Identify which cell holds the provided text, then report its [x, y] central coordinate. 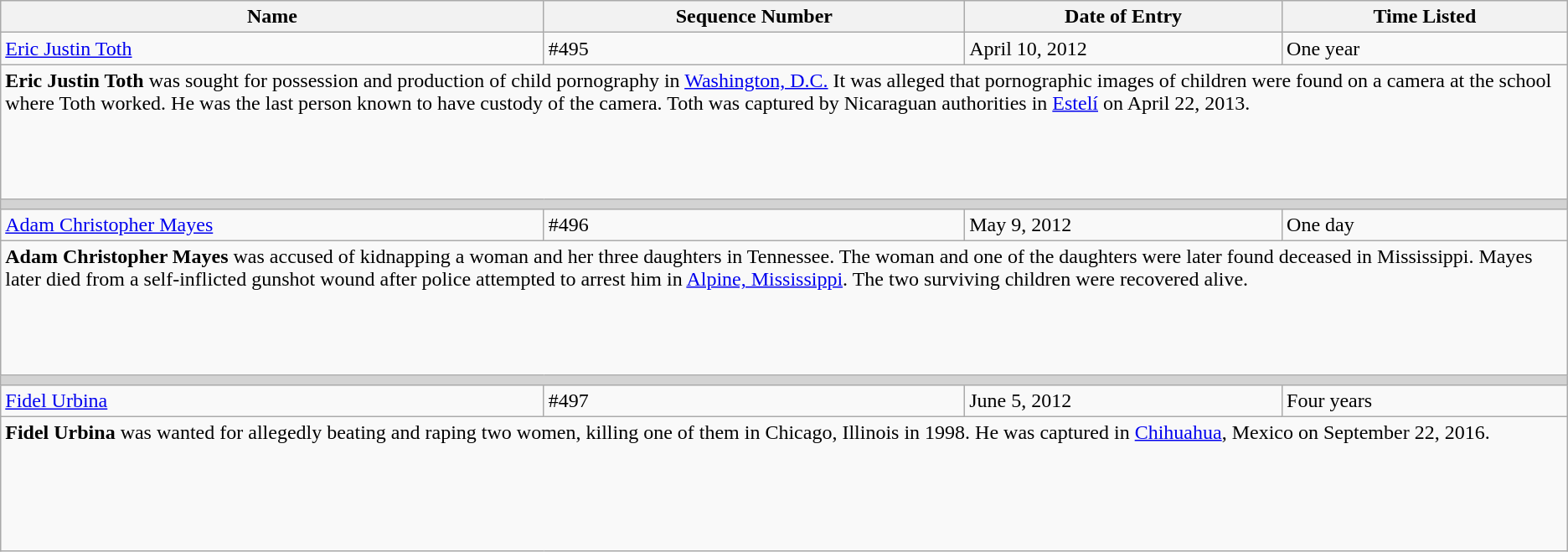
Fidel Urbina [272, 400]
Adam Christopher Mayes [272, 224]
Sequence Number [754, 17]
#495 [754, 49]
Four years [1426, 400]
One day [1426, 224]
Time Listed [1426, 17]
Name [272, 17]
June 5, 2012 [1124, 400]
May 9, 2012 [1124, 224]
Eric Justin Toth [272, 49]
#497 [754, 400]
April 10, 2012 [1124, 49]
#496 [754, 224]
One year [1426, 49]
Date of Entry [1124, 17]
